Return [X, Y] of the center of cell containing provided text 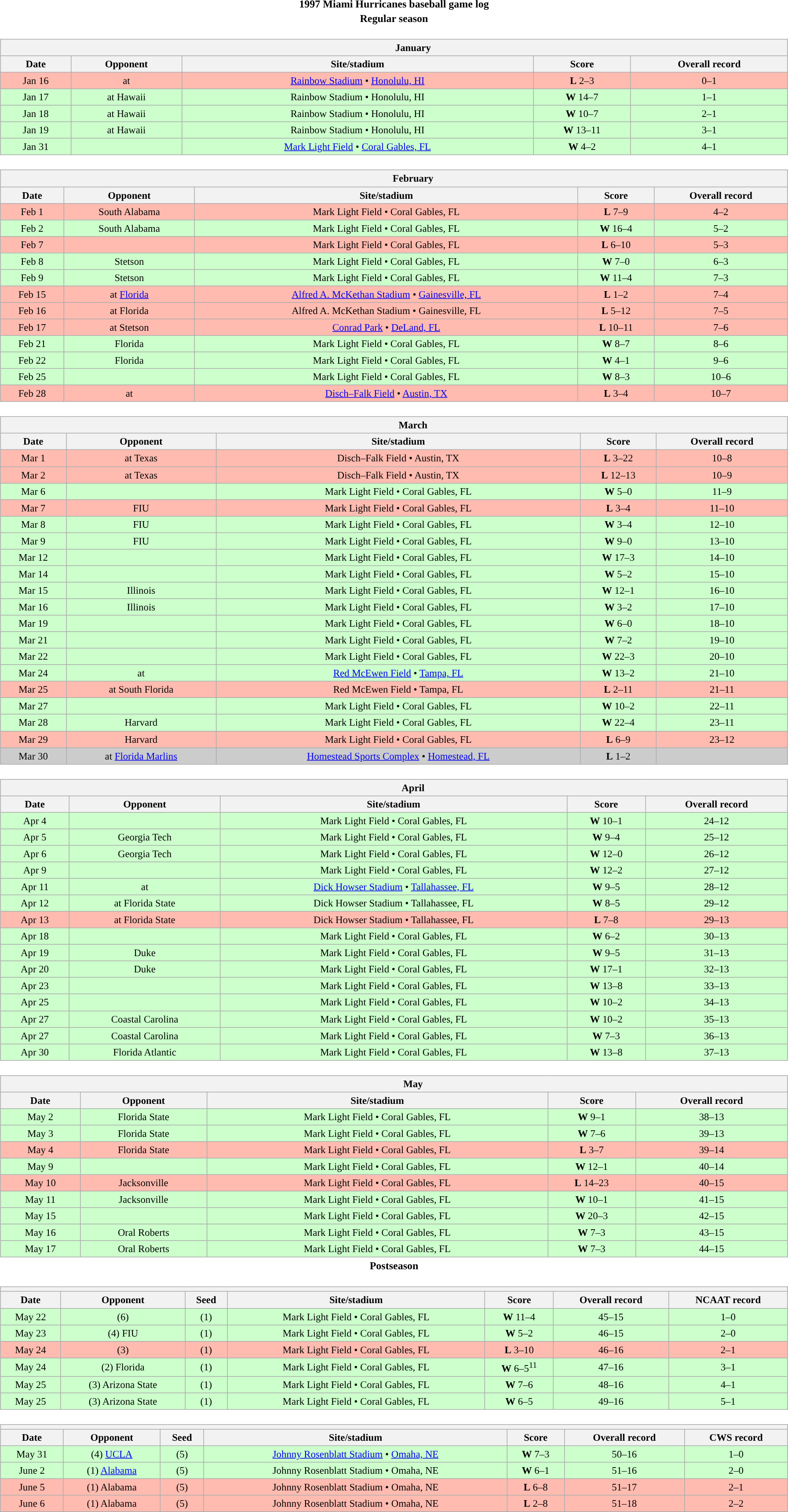
W 7–2 [618, 640]
W 13–11 [582, 130]
18–10 [722, 624]
L 6–10 [616, 245]
21–10 [722, 673]
14–10 [722, 557]
48–16 [611, 1384]
Mar 15 [33, 591]
(3) [123, 1350]
9–6 [721, 360]
Mar 16 [33, 607]
10–6 [721, 377]
L 2–11 [618, 690]
W 3–4 [618, 524]
Mar 6 [33, 491]
Apr 6 [35, 854]
(2) Florida [123, 1367]
L 2–3 [582, 80]
L 10–11 [616, 327]
Mar 12 [33, 557]
Feb 16 [33, 311]
7–4 [721, 294]
23–11 [722, 723]
Mar 8 [33, 524]
Feb 25 [33, 377]
May 11 [40, 1199]
Feb 2 [33, 228]
Feb 22 [33, 360]
Apr 18 [35, 936]
W 9–4 [606, 837]
Apr 13 [35, 920]
W 8–7 [616, 344]
May 31 [32, 1454]
Apr 30 [35, 1052]
April [394, 788]
23–12 [722, 739]
26–12 [717, 854]
Florida Atlantic [144, 1052]
Mar 28 [33, 723]
at South Florida [141, 690]
L 14–23 [592, 1183]
Feb 21 [33, 344]
44–15 [711, 1249]
29–13 [717, 920]
W 9–1 [592, 1117]
Apr 19 [35, 953]
Mar 21 [33, 640]
L 3–10 [519, 1350]
41–15 [711, 1199]
Apr 25 [35, 1002]
Jan 16 [36, 80]
Feb 7 [33, 245]
June 6 [32, 1504]
Apr 12 [35, 903]
40–14 [711, 1166]
Feb 28 [33, 394]
W 7–0 [616, 261]
Mar 1 [33, 458]
(4) UCLA [112, 1454]
51–17 [624, 1487]
12–10 [722, 524]
Mar 30 [33, 756]
Jan 31 [36, 147]
W 17–1 [606, 969]
W 5–0 [618, 491]
May 10 [40, 1183]
Mar 25 [33, 690]
Jan 18 [36, 114]
46–16 [611, 1350]
Apr 5 [35, 837]
2–2 [736, 1504]
7–5 [721, 311]
May 9 [40, 1166]
(4) FIU [123, 1333]
5–3 [721, 245]
May 16 [40, 1233]
11–9 [722, 491]
20–10 [722, 657]
29–12 [717, 903]
43–15 [711, 1233]
May 23 [31, 1333]
May [394, 1084]
L 5–12 [616, 311]
51–16 [624, 1471]
39–13 [711, 1133]
Mar 22 [33, 657]
Mar 27 [33, 706]
W 6–2 [606, 936]
May 2 [40, 1117]
16–10 [722, 591]
33–13 [717, 986]
Apr 20 [35, 969]
34–13 [717, 1002]
Jan 19 [36, 130]
June 2 [32, 1471]
Feb 17 [33, 327]
March [394, 425]
Feb 8 [33, 261]
W 6–0 [618, 624]
11–10 [722, 508]
49–16 [611, 1401]
L 2–8 [536, 1504]
W 22–3 [618, 657]
40–15 [711, 1183]
May 4 [40, 1150]
45–15 [611, 1316]
W 17–3 [618, 557]
17–10 [722, 607]
8–6 [721, 344]
7–3 [721, 278]
May 15 [40, 1216]
36–13 [717, 1036]
Feb 1 [33, 212]
W 8–5 [606, 903]
35–13 [717, 1019]
L 3–22 [618, 458]
51–18 [624, 1504]
W 16–4 [616, 228]
Feb 9 [33, 278]
W 14–7 [582, 97]
at Stetson [129, 327]
15–10 [722, 574]
NCAAT record [728, 1300]
at Florida Marlins [141, 756]
L 12–13 [618, 475]
24–12 [717, 821]
(6) [123, 1316]
L 7–8 [606, 920]
27–12 [717, 870]
June 5 [32, 1487]
L 7–9 [616, 212]
22–11 [722, 706]
31–13 [717, 953]
W 12–2 [606, 870]
Apr 4 [35, 821]
5–2 [721, 228]
L 6–8 [536, 1487]
0–1 [709, 80]
W 20–3 [592, 1216]
Apr 23 [35, 986]
47–16 [611, 1367]
W 4–2 [582, 147]
7–6 [721, 327]
19–10 [722, 640]
10–8 [722, 458]
W 9–0 [618, 541]
Mar 29 [33, 739]
W 6–511 [519, 1367]
W 12–0 [606, 854]
W 3–2 [618, 607]
January [394, 47]
Mar 7 [33, 508]
Mar 14 [33, 574]
L 6–9 [618, 739]
10–7 [721, 394]
5–1 [728, 1401]
30–13 [717, 936]
W 6–1 [536, 1471]
Apr 9 [35, 870]
Feb 15 [33, 294]
6–3 [721, 261]
May 17 [40, 1249]
Mar 19 [33, 624]
46–15 [611, 1333]
W 8–3 [616, 377]
38–13 [711, 1117]
1–1 [709, 97]
Apr 11 [35, 887]
Mar 24 [33, 673]
50–16 [624, 1454]
May 22 [31, 1316]
CWS record [736, 1438]
32–13 [717, 969]
25–12 [717, 837]
37–13 [717, 1052]
W 6–5 [519, 1401]
May 3 [40, 1133]
Mar 2 [33, 475]
W 13–2 [618, 673]
Jan 17 [36, 97]
Homestead Sports Complex • Homestead, FL [398, 756]
L 3–7 [592, 1150]
February [394, 179]
4–2 [721, 212]
42–15 [711, 1216]
39–14 [711, 1150]
28–12 [717, 887]
W 22–4 [618, 723]
21–11 [722, 690]
Mar 9 [33, 541]
Conrad Park • DeLand, FL [387, 327]
13–10 [722, 541]
W 10–7 [582, 114]
W 4–1 [616, 360]
10–9 [722, 475]
